From the cell containing the given text, extract its center point as (X, Y) coordinate. 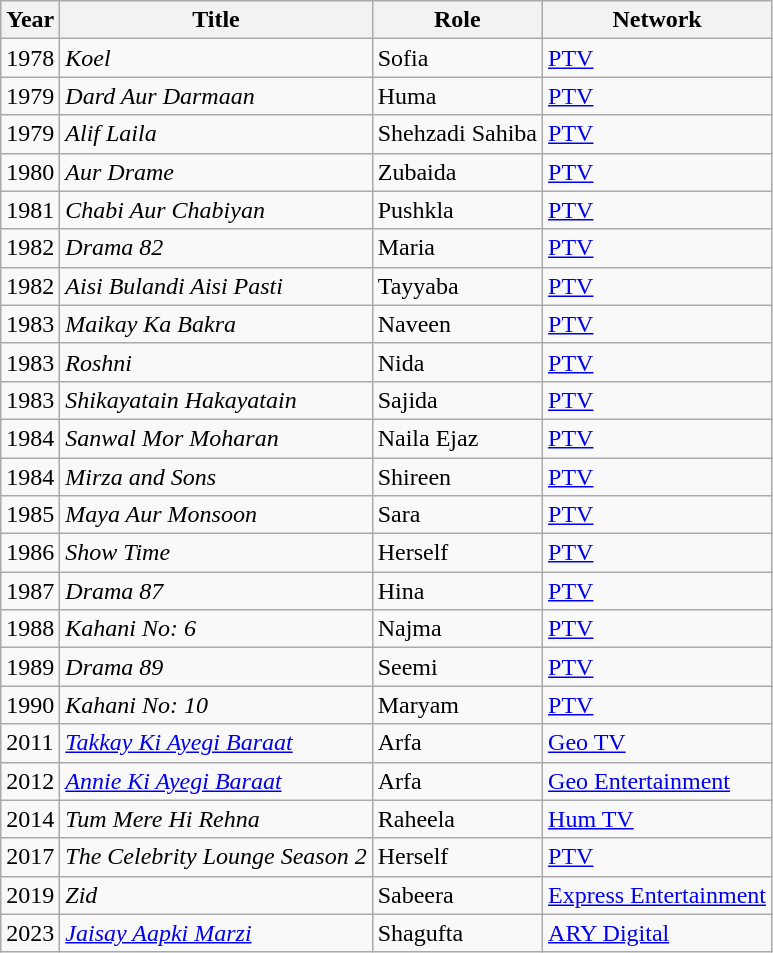
1987 (30, 591)
Hina (457, 591)
Huma (457, 96)
2023 (30, 933)
Zid (216, 895)
Maya Aur Monsoon (216, 515)
1980 (30, 172)
2014 (30, 819)
1988 (30, 629)
Aur Drame (216, 172)
Sabeera (457, 895)
Annie Ki Ayegi Baraat (216, 781)
Maryam (457, 705)
Kahani No: 6 (216, 629)
Roshni (216, 362)
Seemi (457, 667)
Dard Aur Darmaan (216, 96)
1989 (30, 667)
1990 (30, 705)
Maikay Ka Bakra (216, 324)
1985 (30, 515)
Sajida (457, 400)
Nida (457, 362)
2019 (30, 895)
Geo TV (658, 743)
Kahani No: 10 (216, 705)
Sara (457, 515)
Geo Entertainment (658, 781)
Year (30, 20)
Tayyaba (457, 286)
ARY Digital (658, 933)
Naveen (457, 324)
2017 (30, 857)
Naila Ejaz (457, 438)
2012 (30, 781)
Shireen (457, 477)
Mirza and Sons (216, 477)
2011 (30, 743)
Pushkla (457, 210)
Network (658, 20)
Koel (216, 58)
Shagufta (457, 933)
Express Entertainment (658, 895)
Drama 82 (216, 248)
1981 (30, 210)
Drama 87 (216, 591)
Role (457, 20)
Aisi Bulandi Aisi Pasti (216, 286)
Sofia (457, 58)
1978 (30, 58)
Jaisay Aapki Marzi (216, 933)
Takkay Ki Ayegi Baraat (216, 743)
Zubaida (457, 172)
Chabi Aur Chabiyan (216, 210)
Maria (457, 248)
Shehzadi Sahiba (457, 134)
The Celebrity Lounge Season 2 (216, 857)
Raheela (457, 819)
Shikayatain Hakayatain (216, 400)
1986 (30, 553)
Title (216, 20)
Tum Mere Hi Rehna (216, 819)
Show Time (216, 553)
Sanwal Mor Moharan (216, 438)
Hum TV (658, 819)
Najma (457, 629)
Drama 89 (216, 667)
Alif Laila (216, 134)
